Extract the (x, y) coordinate from the center of the cell holding the provided text.  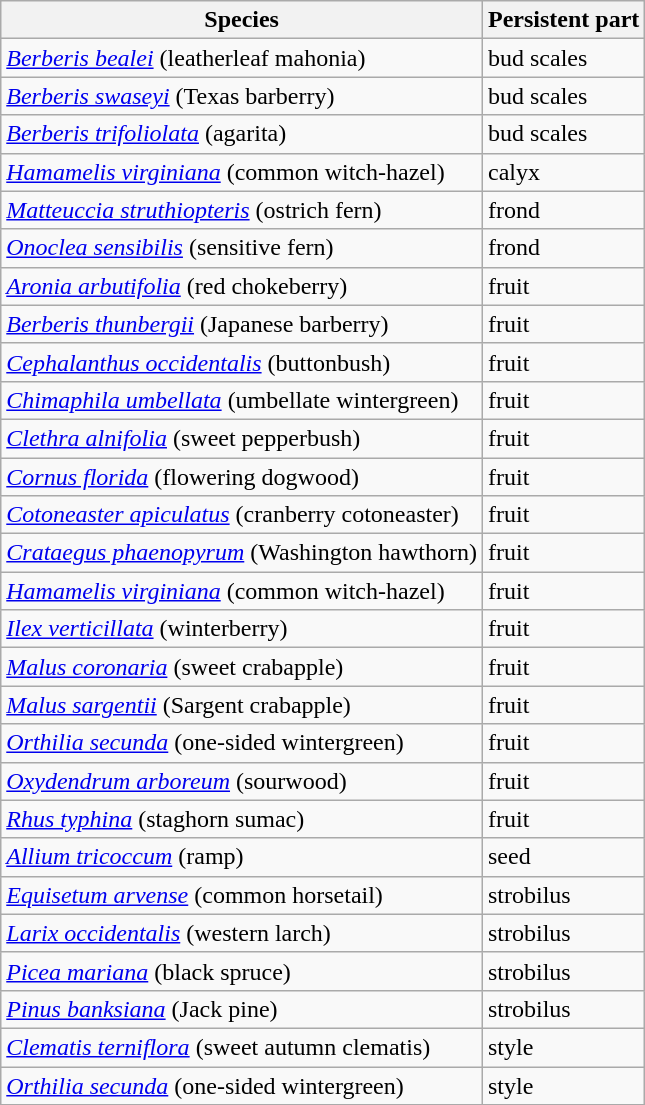
Aronia arbutifolia (red chokeberry) (242, 286)
calyx (563, 172)
Pinus banksiana (Jack pine) (242, 1009)
Crataegus phaenopyrum (Washington hawthorn) (242, 553)
Species (242, 20)
Onoclea sensibilis (sensitive fern) (242, 248)
Picea mariana (black spruce) (242, 971)
Rhus typhina (staghorn sumac) (242, 819)
Larix occidentalis (western larch) (242, 933)
Berberis thunbergii (Japanese barberry) (242, 324)
Malus sargentii (Sargent crabapple) (242, 705)
Clematis terniflora (sweet autumn clematis) (242, 1047)
Cornus florida (flowering dogwood) (242, 477)
seed (563, 857)
Oxydendrum arboreum (sourwood) (242, 781)
Cotoneaster apiculatus (cranberry cotoneaster) (242, 515)
Chimaphila umbellata (umbellate wintergreen) (242, 400)
Equisetum arvense (common horsetail) (242, 895)
Clethra alnifolia (sweet pepperbush) (242, 438)
Malus coronaria (sweet crabapple) (242, 667)
Berberis bealei (leatherleaf mahonia) (242, 58)
Allium tricoccum (ramp) (242, 857)
Cephalanthus occidentalis (buttonbush) (242, 362)
Persistent part (563, 20)
Matteuccia struthiopteris (ostrich fern) (242, 210)
Berberis swaseyi (Texas barberry) (242, 96)
Berberis trifoliolata (agarita) (242, 134)
Ilex verticillata (winterberry) (242, 629)
